Determine the [X, Y] coordinate at the center of the cell enclosing the given text.  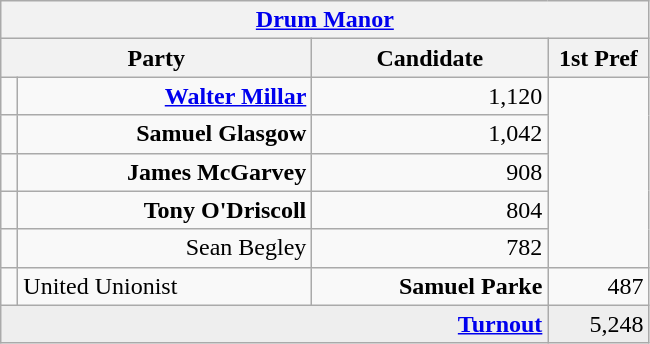
1,042 [430, 134]
Candidate [430, 58]
Sean Begley [165, 248]
5,248 [598, 324]
782 [430, 248]
Drum Manor [325, 20]
487 [598, 286]
1,120 [430, 96]
1st Pref [598, 58]
Turnout [274, 324]
James McGarvey [165, 172]
Tony O'Driscoll [165, 210]
Samuel Parke [430, 286]
United Unionist [165, 286]
908 [430, 172]
Walter Millar [165, 96]
804 [430, 210]
Party [156, 58]
Samuel Glasgow [165, 134]
